Pinpoint the cell where the given text exists, returning its [x, y] midpoint coordinate. 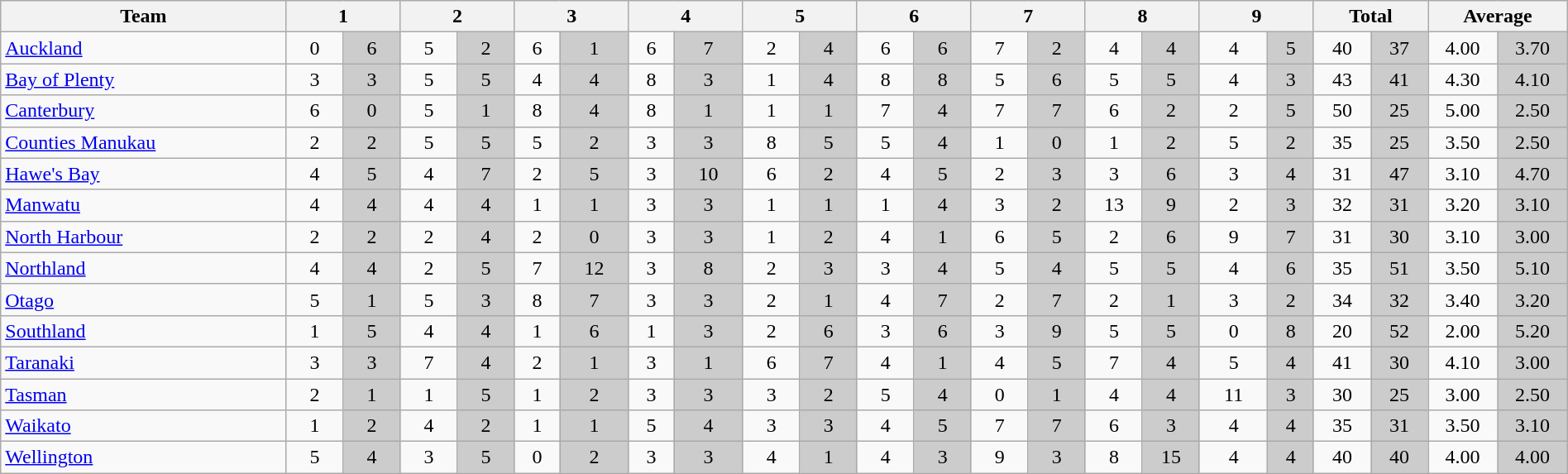
4.70 [1533, 174]
15 [1171, 457]
3.40 [1463, 299]
Wellington [144, 457]
Taranaki [144, 362]
50 [1341, 111]
4.30 [1463, 79]
43 [1341, 79]
Total [1370, 17]
13 [1113, 205]
Bay of Plenty [144, 79]
Average [1499, 17]
47 [1399, 174]
2.00 [1463, 331]
34 [1341, 299]
Auckland [144, 48]
10 [708, 174]
Canterbury [144, 111]
Tasman [144, 395]
37 [1399, 48]
52 [1399, 331]
5.00 [1463, 111]
5.10 [1533, 268]
51 [1399, 268]
3.70 [1533, 48]
Counties Manukau [144, 142]
Southland [144, 331]
Northland [144, 268]
North Harbour [144, 237]
11 [1233, 395]
20 [1341, 331]
5.20 [1533, 331]
Team [144, 17]
Otago [144, 299]
12 [594, 268]
Hawe's Bay [144, 174]
Manwatu [144, 205]
Waikato [144, 426]
